Output the [X, Y] coordinate of the center of the cell containing the given text.  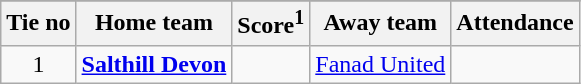
1 [38, 64]
Away team [380, 24]
Salthill Devon [154, 64]
Fanad United [380, 64]
Tie no [38, 24]
Attendance [515, 24]
Home team [154, 24]
Score1 [271, 24]
